Scan for the cell matching the given text and deliver its (X, Y) coordinate at center. 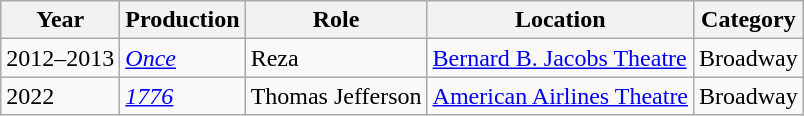
Role (336, 20)
Location (560, 20)
2012–2013 (60, 58)
Thomas Jefferson (336, 96)
Year (60, 20)
Bernard B. Jacobs Theatre (560, 58)
Once (182, 58)
Reza (336, 58)
Category (749, 20)
1776 (182, 96)
Production (182, 20)
2022 (60, 96)
American Airlines Theatre (560, 96)
